Pinpoint the cell where the given text exists, returning its (x, y) midpoint coordinate. 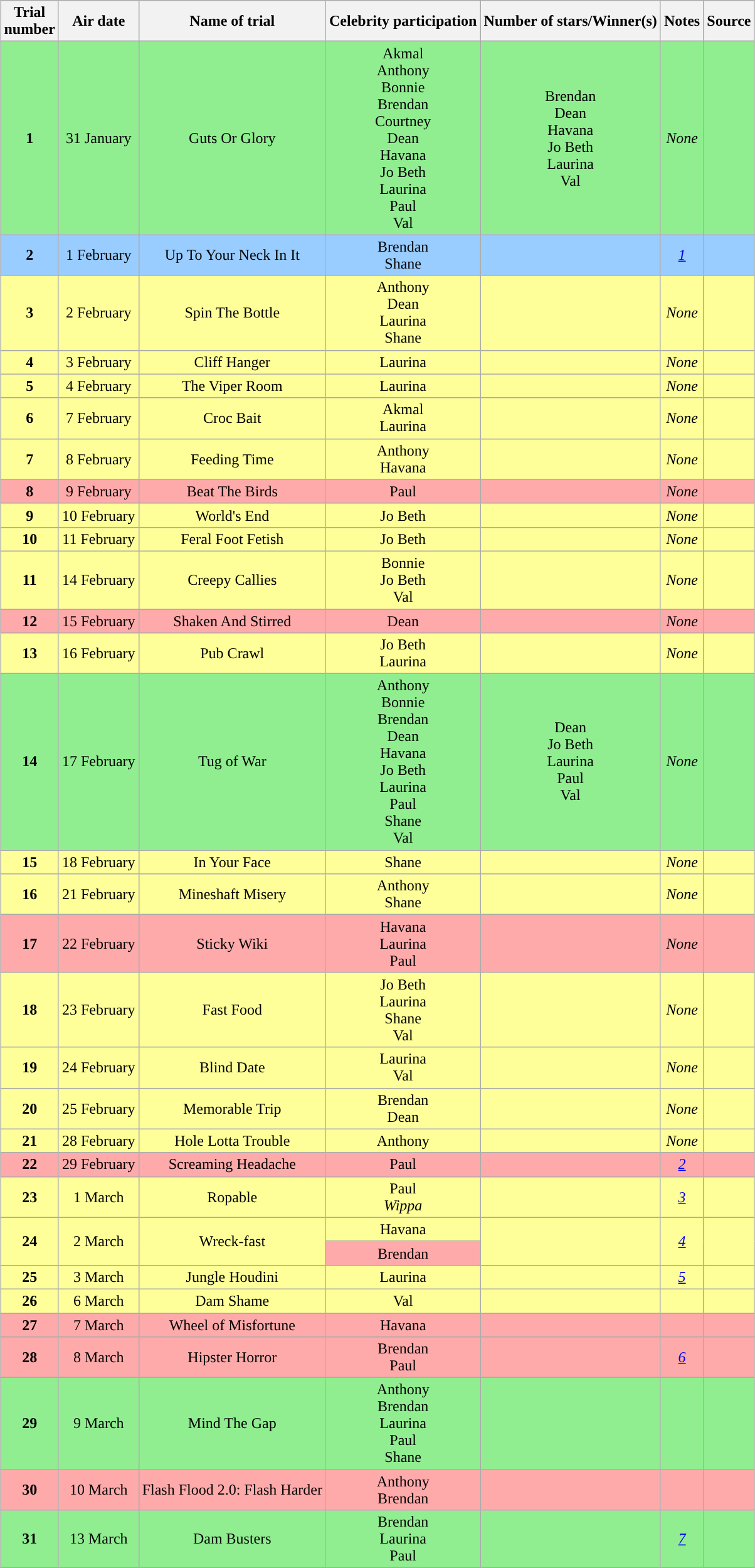
Trialnumber (29, 21)
9 February (98, 491)
Fast Food (232, 1010)
20 (29, 1108)
Air date (98, 21)
Anthony (403, 1141)
18 (29, 1010)
8 March (98, 1358)
14 (29, 762)
Guts Or Glory (232, 138)
Number of stars/Winner(s) (571, 21)
17 February (98, 762)
AnthonyBonnieBrendanDeanHavanaJo BethLaurinaPaulShaneVal (403, 762)
Name of trial (232, 21)
3 February (98, 362)
AkmalLaurina (403, 418)
11 February (98, 539)
Cliff Hanger (232, 362)
2 February (98, 312)
13 (29, 654)
Hipster Horror (232, 1358)
Tug of War (232, 762)
7 March (98, 1325)
Blind Date (232, 1068)
PaulWippa (403, 1197)
Shane (403, 862)
1 March (98, 1197)
Memorable Trip (232, 1108)
3 March (98, 1277)
Creepy Callies (232, 580)
Dam Shame (232, 1301)
AnthonyShane (403, 895)
7 February (98, 418)
29 (29, 1424)
Brendan (403, 1253)
Screaming Headache (232, 1165)
29 February (98, 1165)
Sticky Wiki (232, 944)
8 (29, 491)
BrendanPaul (403, 1358)
14 February (98, 580)
Feeding Time (232, 459)
Pub Crawl (232, 654)
Croc Bait (232, 418)
Ropable (232, 1197)
25 (29, 1277)
AnthonyBrendanLaurinaPaulShane (403, 1424)
Beat The Birds (232, 491)
Notes (682, 21)
Source (729, 21)
Val (403, 1301)
Dam Busters (232, 1539)
30 (29, 1490)
23 February (98, 1010)
24 February (98, 1068)
21 (29, 1141)
Jo BethLaurinaShaneVal (403, 1010)
31 (29, 1539)
AnthonyDeanLaurinaShane (403, 312)
16 February (98, 654)
9 (29, 515)
31 January (98, 138)
23 (29, 1197)
13 March (98, 1539)
10 February (98, 515)
24 (29, 1241)
AnthonyHavana (403, 459)
25 February (98, 1108)
BrendanDeanHavanaJo BethLaurinaVal (571, 138)
Wreck-fast (232, 1241)
Celebrity participation (403, 21)
10 March (98, 1490)
World's End (232, 515)
Hole Lotta Trouble (232, 1141)
16 (29, 895)
Wheel of Misfortune (232, 1325)
15 (29, 862)
Dean (403, 621)
Mind The Gap (232, 1424)
LaurinaVal (403, 1068)
Flash Flood 2.0: Flash Harder (232, 1490)
BonnieJo BethVal (403, 580)
9 March (98, 1424)
1 February (98, 255)
22 (29, 1165)
10 (29, 539)
28 February (98, 1141)
Jungle Houdini (232, 1277)
28 (29, 1358)
In Your Face (232, 862)
BrendanLaurinaPaul (403, 1539)
27 (29, 1325)
19 (29, 1068)
Mineshaft Misery (232, 895)
Spin The Bottle (232, 312)
11 (29, 580)
21 February (98, 895)
6 March (98, 1301)
Jo BethLaurina (403, 654)
12 (29, 621)
DeanJo BethLaurinaPaulVal (571, 762)
Up To Your Neck In It (232, 255)
4 February (98, 386)
18 February (98, 862)
The Viper Room (232, 386)
15 February (98, 621)
2 March (98, 1241)
BrendanDean (403, 1108)
BrendanShane (403, 255)
8 February (98, 459)
17 (29, 944)
Feral Foot Fetish (232, 539)
22 February (98, 944)
AnthonyBrendan (403, 1490)
26 (29, 1301)
HavanaLaurinaPaul (403, 944)
AkmalAnthonyBonnieBrendanCourtneyDeanHavanaJo BethLaurinaPaulVal (403, 138)
Shaken And Stirred (232, 621)
